Determine the [x, y] coordinate at the center of the cell enclosing the given text.  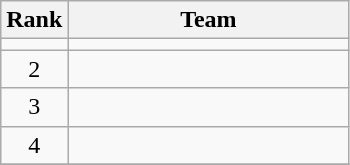
Team [208, 20]
3 [34, 107]
Rank [34, 20]
2 [34, 69]
4 [34, 145]
